Detect which cell encompasses the target text, then output its [X, Y] center coordinate. 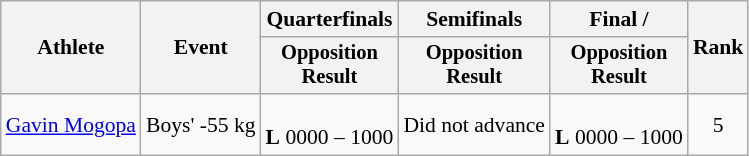
Boys' -55 kg [201, 124]
Rank [718, 48]
Final / [619, 19]
5 [718, 124]
Athlete [71, 48]
Event [201, 48]
Gavin Mogopa [71, 124]
Semifinals [474, 19]
Quarterfinals [330, 19]
Did not advance [474, 124]
